Output the [x, y] coordinate of the center of the cell containing the given text.  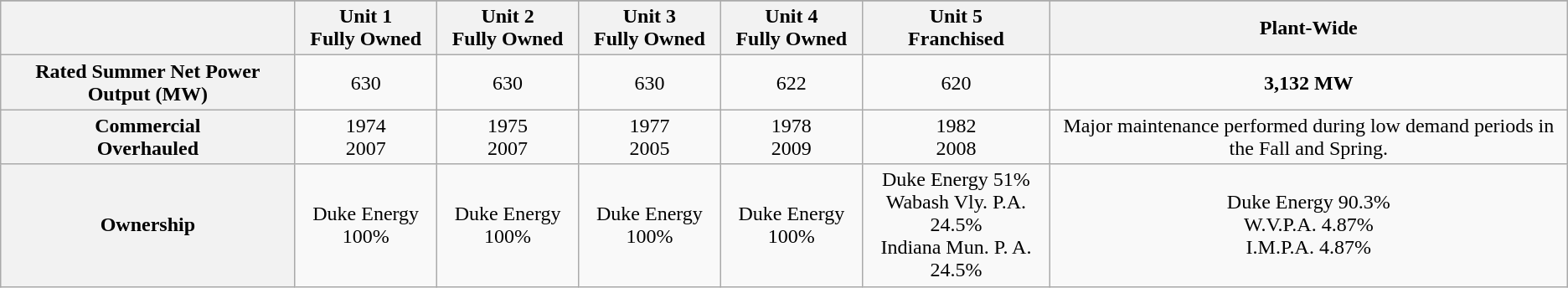
1975 2007 [508, 137]
Commercial Overhauled [147, 137]
Plant-Wide [1308, 28]
622 [791, 82]
Unit 2 Fully Owned [508, 28]
Duke Energy 51% Wabash Vly. P.A. 24.5% Indiana Mun. P. A. 24.5% [957, 225]
Unit 5 Franchised [957, 28]
1982 2008 [957, 137]
Rated Summer Net Power Output (MW) [147, 82]
Unit 4 Fully Owned [791, 28]
Major maintenance performed during low demand periods in the Fall and Spring. [1308, 137]
1977 2005 [650, 137]
Ownership [147, 225]
Duke Energy 90.3% W.V.P.A. 4.87% I.M.P.A. 4.87% [1308, 225]
1974 2007 [365, 137]
1978 2009 [791, 137]
Unit 3 Fully Owned [650, 28]
Unit 1 Fully Owned [365, 28]
620 [957, 82]
3,132 MW [1308, 82]
